Locate the cell with the specified text and output its (X, Y) center coordinate. 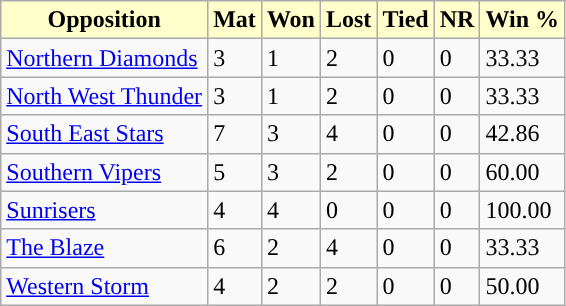
Lost (348, 20)
Tied (406, 20)
North West Thunder (104, 96)
100.00 (522, 210)
The Blaze (104, 248)
50.00 (522, 286)
5 (235, 172)
Sunrisers (104, 210)
7 (235, 134)
Mat (235, 20)
Northern Diamonds (104, 58)
6 (235, 248)
Win % (522, 20)
60.00 (522, 172)
Opposition (104, 20)
42.86 (522, 134)
Won (290, 20)
South East Stars (104, 134)
Southern Vipers (104, 172)
NR (457, 20)
Western Storm (104, 286)
